Identify which cell holds the provided text, then report its [X, Y] central coordinate. 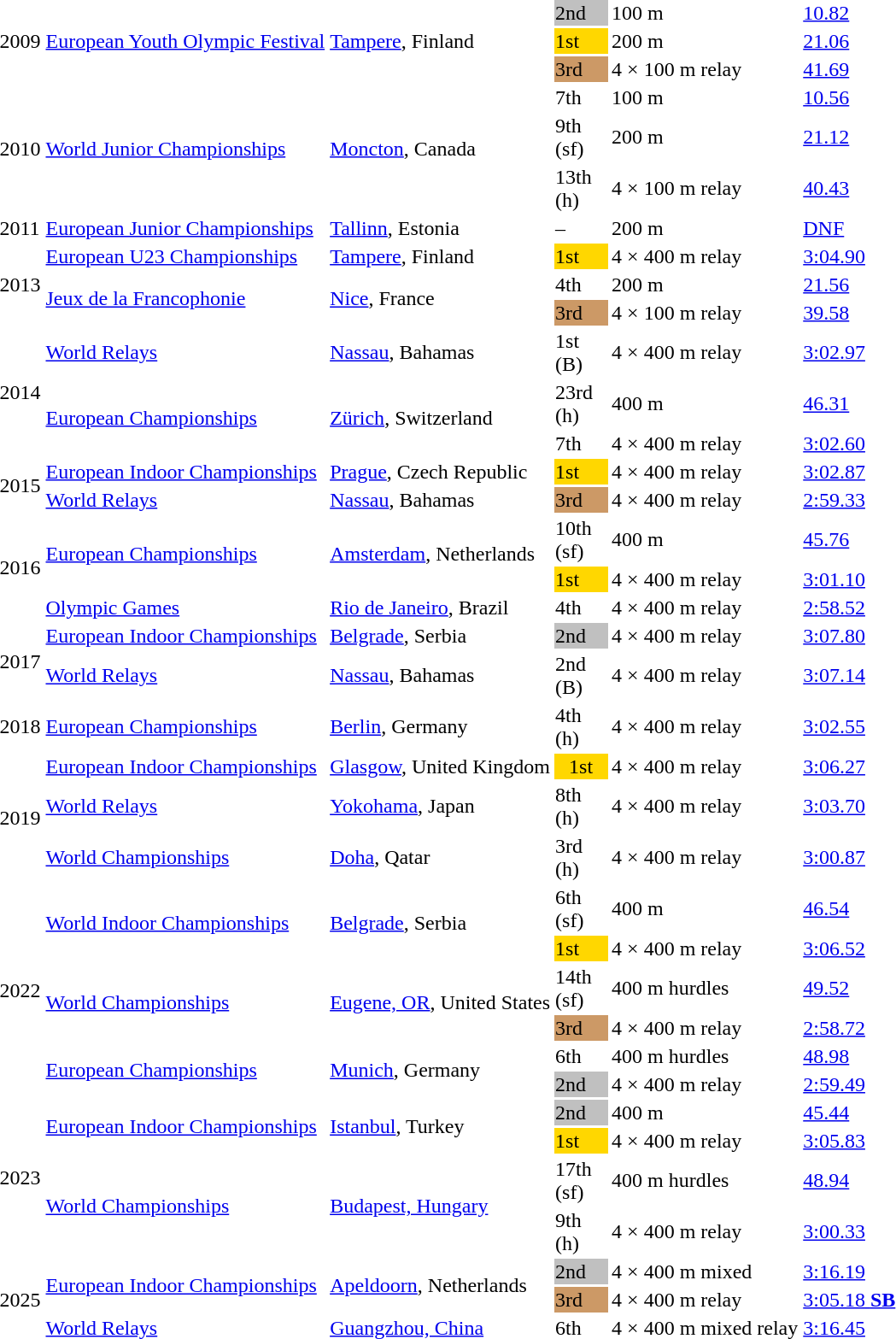
World Junior Championships [185, 149]
10th (sf) [581, 540]
Glasgow, United Kingdom [441, 766]
14th (sf) [581, 988]
4th (h) [581, 726]
Budapest, Hungary [441, 1207]
Munich, Germany [441, 1070]
Doha, Qatar [441, 858]
Jeux de la Francophonie [185, 299]
Yokohama, Japan [441, 807]
4 × 400 m mixed [706, 1271]
Nice, France [441, 299]
European Junior Championships [185, 228]
European U23 Championships [185, 256]
9th (h) [581, 1232]
6th (sf) [581, 909]
8th (h) [581, 807]
Eugene, OR, United States [441, 1002]
Olympic Games [185, 608]
Amsterdam, Netherlands [441, 554]
23rd (h) [581, 403]
Prague, Czech Republic [441, 472]
Istanbul, Turkey [441, 1126]
Zürich, Switzerland [441, 418]
9th (sf) [581, 137]
Berlin, Germany [441, 726]
3rd (h) [581, 858]
Rio de Janeiro, Brazil [441, 608]
Apeldoorn, Netherlands [441, 1285]
1st (B) [581, 352]
17th (sf) [581, 1181]
Moncton, Canada [441, 149]
European Youth Olympic Festival [185, 41]
6th [581, 1056]
– [581, 228]
World Indoor Championships [185, 923]
2nd (B) [581, 675]
Tallinn, Estonia [441, 228]
13th (h) [581, 188]
